Return the [X, Y] coordinate for the center point of the cell that contains the specified text.  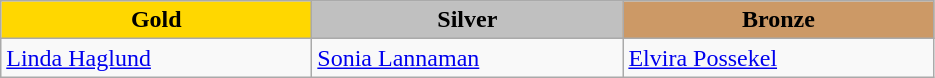
Elvira Possekel [778, 58]
Gold [156, 20]
Linda Haglund [156, 58]
Silver [468, 20]
Bronze [778, 20]
Sonia Lannaman [468, 58]
